Capture the cell that displays the provided text and extract its (x, y) central coordinate. 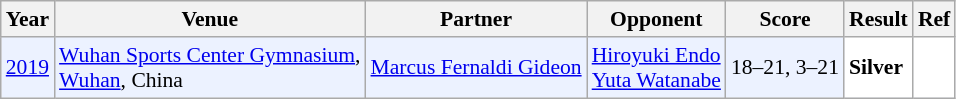
18–21, 3–21 (785, 68)
Result (878, 19)
Marcus Fernaldi Gideon (476, 68)
Partner (476, 19)
Silver (878, 68)
Hiroyuki Endo Yuta Watanabe (656, 68)
Year (28, 19)
Opponent (656, 19)
Wuhan Sports Center Gymnasium,Wuhan, China (210, 68)
Venue (210, 19)
Ref (934, 19)
2019 (28, 68)
Score (785, 19)
